For the text-containing cell, return its midpoint in [X, Y] coordinate format. 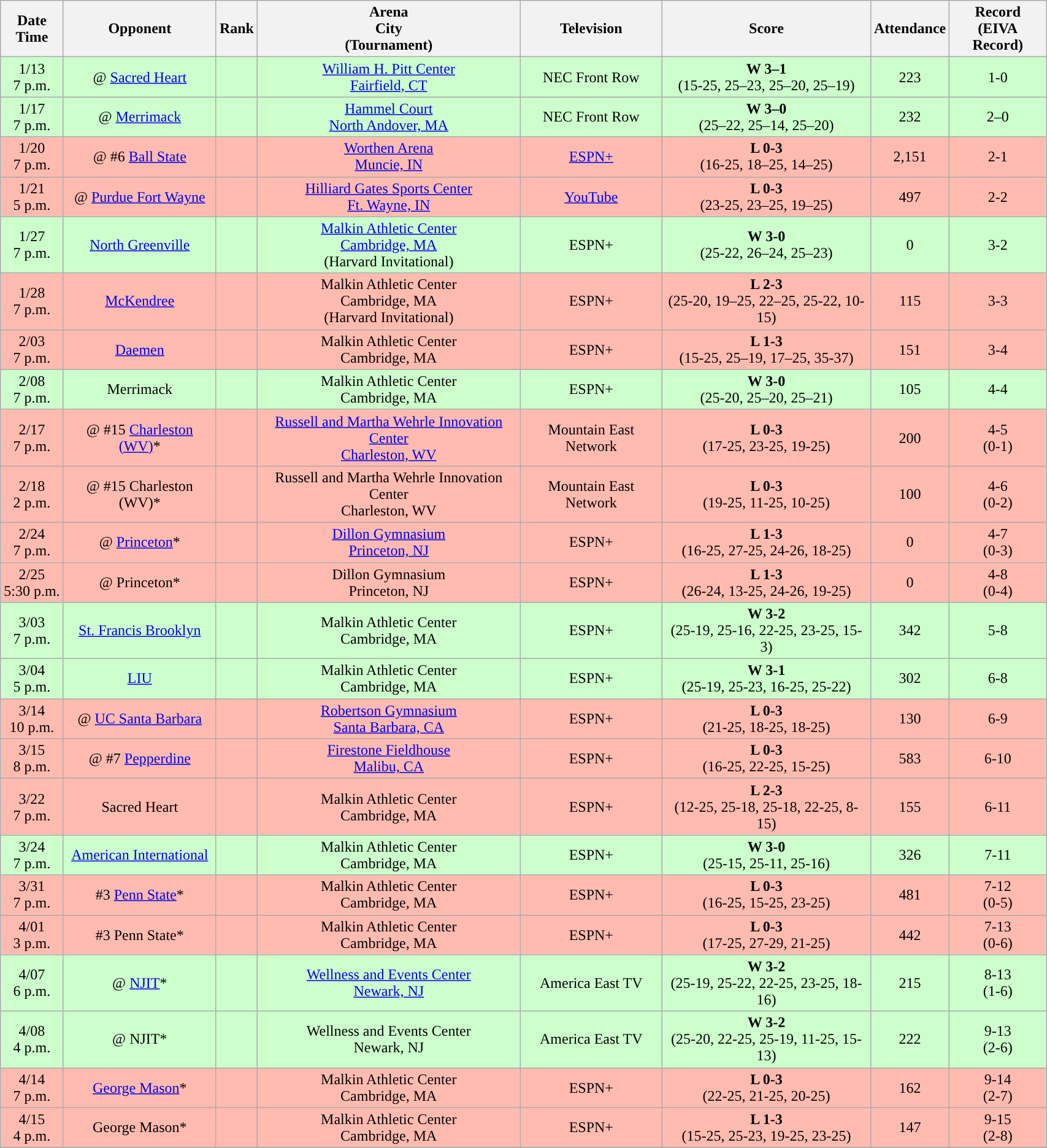
2/037 p.m. [32, 350]
1/207 p.m. [32, 157]
4/147 p.m. [32, 1087]
McKendree [140, 301]
Hammel CourtNorth Andover, MA [389, 117]
W 3-1(25-19, 25-23, 16-25, 25-22) [767, 679]
8-13(1-6) [998, 983]
3/227 p.m. [32, 807]
5-8 [998, 631]
4/076 p.m. [32, 983]
151 [910, 350]
6-8 [998, 679]
1-0 [998, 77]
155 [910, 807]
4/084 p.m. [32, 1039]
L 1-3(16-25, 27-25, 24-26, 18-25) [767, 542]
1/215 p.m. [32, 196]
223 [910, 77]
105 [910, 389]
DateTime [32, 29]
Firestone FieldhouseMalibu, CA [389, 758]
6-10 [998, 758]
3-3 [998, 301]
2/255:30 p.m. [32, 582]
L 2-3(25-20, 19–25, 22–25, 25-22, 10-15) [767, 301]
9-14(2-7) [998, 1087]
American International [140, 855]
215 [910, 983]
3-2 [998, 245]
115 [910, 301]
Rank [237, 29]
100 [910, 494]
@ Purdue Fort Wayne [140, 196]
1/277 p.m. [32, 245]
L 0-3(16-25, 22-25, 15-25) [767, 758]
1/177 p.m. [32, 117]
2–0 [998, 117]
@ Sacred Heart [140, 77]
2-1 [998, 157]
1/137 p.m. [32, 77]
583 [910, 758]
497 [910, 196]
St. Francis Brooklyn [140, 631]
442 [910, 935]
Robertson GymnasiumSanta Barbara, CA [389, 719]
North Greenville [140, 245]
William H. Pitt CenterFairfield, CT [389, 77]
Opponent [140, 29]
4/154 p.m. [32, 1128]
2/087 p.m. [32, 389]
147 [910, 1128]
Attendance [910, 29]
L 0-3(17-25, 23-25, 19-25) [767, 437]
W 3-0(25-22, 26–24, 25–23) [767, 245]
2,151 [910, 157]
2/182 p.m. [32, 494]
4-8(0-4) [998, 582]
222 [910, 1039]
Record(EIVA Record) [998, 29]
3/317 p.m. [32, 895]
232 [910, 117]
Merrimack [140, 389]
9-13(2-6) [998, 1039]
3/037 p.m. [32, 631]
7-11 [998, 855]
W 3-0(25-20, 25–20, 25–21) [767, 389]
W 3-2(25-19, 25-16, 22-25, 23-25, 15-3) [767, 631]
L 0-3(22-25, 21-25, 20-25) [767, 1087]
L 0-3(23-25, 23–25, 19–25) [767, 196]
L 0-3(17-25, 27-29, 21-25) [767, 935]
Sacred Heart [140, 807]
L 2-3(12-25, 25-18, 25-18, 22-25, 8-15) [767, 807]
W 3-0(25-15, 25-11, 25-16) [767, 855]
W 3-2(25-19, 25-22, 22-25, 23-25, 18-16) [767, 983]
L 0-3(21-25, 18-25, 18-25) [767, 719]
@ UC Santa Barbara [140, 719]
4/013 p.m. [32, 935]
4-5(0-1) [998, 437]
3/1410 p.m. [32, 719]
4-4 [998, 389]
L 1-3(26-24, 13-25, 24-26, 19-25) [767, 582]
W 3–1(15-25, 25–23, 25–20, 25–19) [767, 77]
9-15(2-8) [998, 1128]
W 3–0(25–22, 25–14, 25–20) [767, 117]
YouTube [591, 196]
4-7(0-3) [998, 542]
3/158 p.m. [32, 758]
2/177 p.m. [32, 437]
Worthen ArenaMuncie, IN [389, 157]
4-6(0-2) [998, 494]
Daemen [140, 350]
LIU [140, 679]
L 0-3(16-25, 15-25, 23-25) [767, 895]
Television [591, 29]
Score [767, 29]
@ #6 Ball State [140, 157]
7-12(0-5) [998, 895]
@ #7 Pepperdine [140, 758]
W 3-2(25-20, 22-25, 25-19, 11-25, 15-13) [767, 1039]
3-4 [998, 350]
2-2 [998, 196]
342 [910, 631]
302 [910, 679]
L 1-3(15-25, 25-23, 19-25, 23-25) [767, 1128]
3/045 p.m. [32, 679]
1/287 p.m. [32, 301]
2/247 p.m. [32, 542]
162 [910, 1087]
326 [910, 855]
ArenaCity(Tournament) [389, 29]
7-13(0-6) [998, 935]
6-11 [998, 807]
481 [910, 895]
6-9 [998, 719]
@ Merrimack [140, 117]
L 0-3(16-25, 18–25, 14–25) [767, 157]
130 [910, 719]
L 0-3(19-25, 11-25, 10-25) [767, 494]
3/247 p.m. [32, 855]
L 1-3(15-25, 25–19, 17–25, 35-37) [767, 350]
Hilliard Gates Sports CenterFt. Wayne, IN [389, 196]
200 [910, 437]
